Detect which cell encompasses the target text, then output its (X, Y) center coordinate. 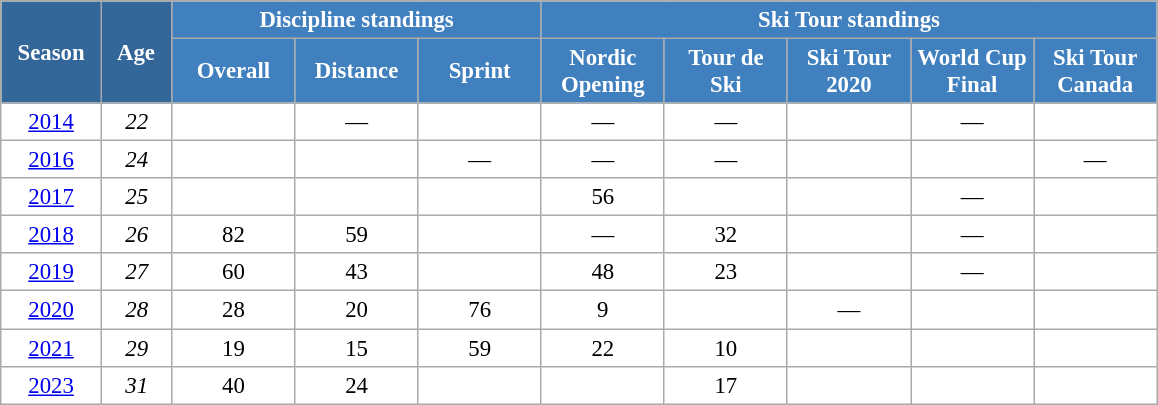
Age (136, 52)
19 (234, 348)
82 (234, 235)
2018 (52, 235)
2020 (52, 310)
2017 (52, 197)
2021 (52, 348)
World CupFinal (972, 72)
Distance (356, 72)
25 (136, 197)
26 (136, 235)
2014 (52, 122)
76 (480, 310)
17 (726, 385)
Sprint (480, 72)
Ski Tour standings (848, 20)
20 (356, 310)
Tour deSki (726, 72)
Season (52, 52)
9 (602, 310)
40 (234, 385)
43 (356, 273)
56 (602, 197)
31 (136, 385)
32 (726, 235)
2016 (52, 160)
15 (356, 348)
Ski Tour2020 (848, 72)
Discipline standings (356, 20)
2019 (52, 273)
NordicOpening (602, 72)
Overall (234, 72)
23 (726, 273)
48 (602, 273)
10 (726, 348)
27 (136, 273)
29 (136, 348)
2023 (52, 385)
Ski TourCanada (1096, 72)
60 (234, 273)
